Provide the [x, y] coordinate of the cell's center where the given text is located.  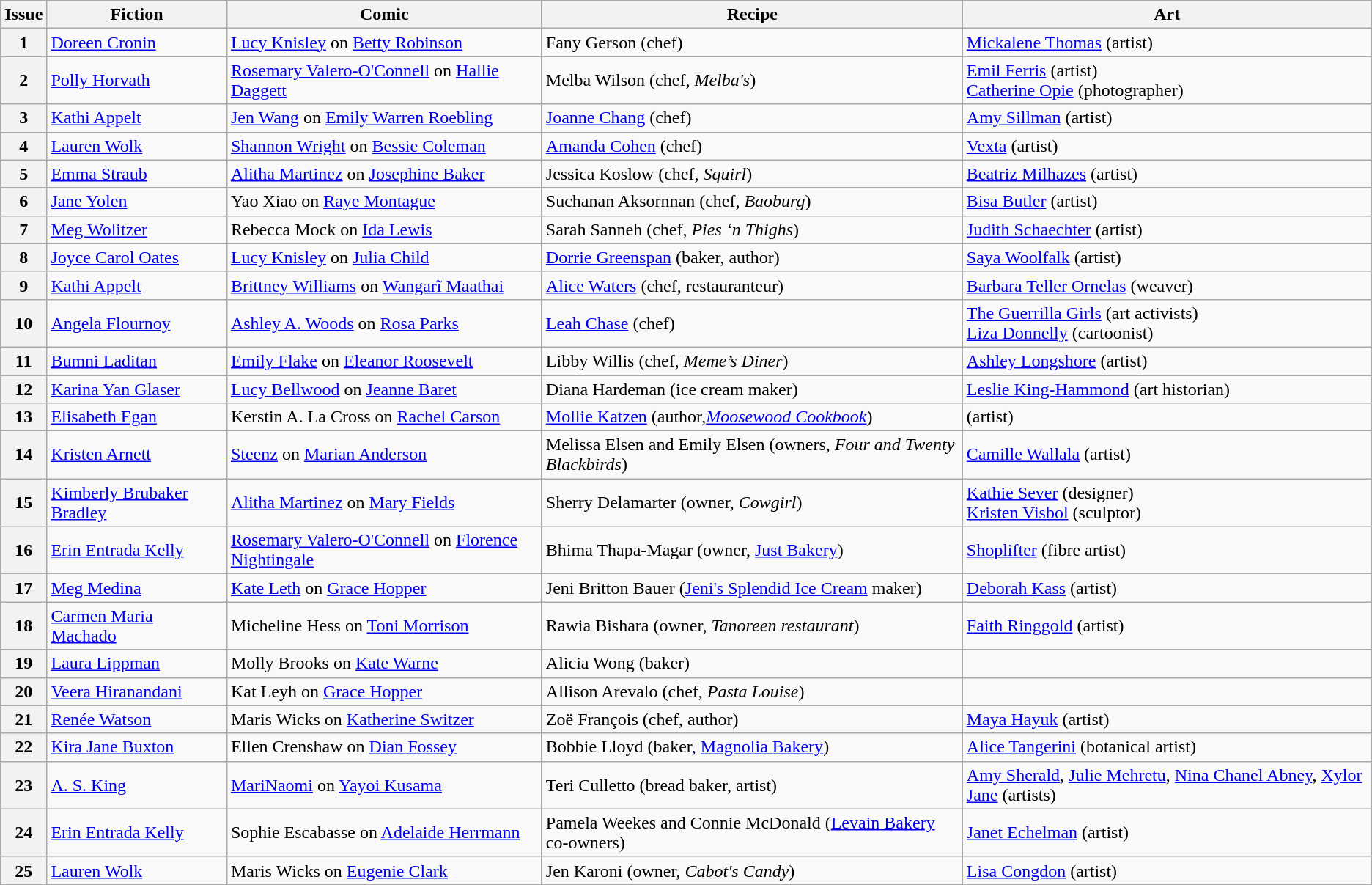
Ashley A. Woods on Rosa Parks [384, 323]
Meg Medina [137, 588]
Kira Jane Buxton [137, 747]
Faith Ringgold (artist) [1167, 626]
Jane Yolen [137, 202]
Art [1167, 15]
Karina Yan Glaser [137, 389]
Barbara Teller Ornelas (weaver) [1167, 285]
Angela Flournoy [137, 323]
14 [23, 455]
Beatriz Milhazes (artist) [1167, 174]
Yao Xiao on Raye Montague [384, 202]
15 [23, 503]
13 [23, 417]
Veera Hiranandani [137, 691]
12 [23, 389]
Rebecca Mock on Ida Lewis [384, 229]
Mollie Katzen (author,Moosewood Cookbook) [752, 417]
Maris Wicks on Katherine Switzer [384, 719]
Pamela Weekes and Connie McDonald (Levain Bakery co-owners) [752, 833]
Jen Wang on Emily Warren Roebling [384, 118]
Jen Karoni (owner, Cabot's Candy) [752, 870]
Joyce Carol Oates [137, 257]
Dorrie Greenspan (baker, author) [752, 257]
Lucy Knisley on Julia Child [384, 257]
Kate Leth on Grace Hopper [384, 588]
7 [23, 229]
The Guerrilla Girls (art activists) Liza Donnelly (cartoonist) [1167, 323]
Sarah Sanneh (chef, Pies ‘n Thighs) [752, 229]
19 [23, 664]
9 [23, 285]
Diana Hardeman (ice cream maker) [752, 389]
Renée Watson [137, 719]
Polly Horvath [137, 81]
Amanda Cohen (chef) [752, 146]
Alice Tangerini (botanical artist) [1167, 747]
25 [23, 870]
Rawia Bishara (owner, Tanoreen restaurant) [752, 626]
Ashley Longshore (artist) [1167, 361]
Shannon Wright on Bessie Coleman [384, 146]
A. S. King [137, 785]
Saya Woolfalk (artist) [1167, 257]
16 [23, 550]
2 [23, 81]
Emily Flake on Eleanor Roosevelt [384, 361]
21 [23, 719]
Leah Chase (chef) [752, 323]
Kerstin A. La Cross on Rachel Carson [384, 417]
Melba Wilson (chef, Melba's) [752, 81]
Molly Brooks on Kate Warne [384, 664]
Amy Sherald, Julie Mehretu, Nina Chanel Abney, Xylor Jane (artists) [1167, 785]
1 [23, 43]
6 [23, 202]
17 [23, 588]
Alitha Martinez on Josephine Baker [384, 174]
Alitha Martinez on Mary Fields [384, 503]
Kimberly Brubaker Bradley [137, 503]
Bobbie Lloyd (baker, Magnolia Bakery) [752, 747]
Melissa Elsen and Emily Elsen (owners, Four and Twenty Blackbirds) [752, 455]
Issue [23, 15]
Bumni Laditan [137, 361]
Judith Schaechter (artist) [1167, 229]
Laura Lippman [137, 664]
20 [23, 691]
Steenz on Marian Anderson [384, 455]
Shoplifter (fibre artist) [1167, 550]
23 [23, 785]
Carmen Maria Machado [137, 626]
4 [23, 146]
24 [23, 833]
Maris Wicks on Eugenie Clark [384, 870]
Emma Straub [137, 174]
Jeni Britton Bauer (Jeni's Splendid Ice Cream maker) [752, 588]
Doreen Cronin [137, 43]
Kat Leyh on Grace Hopper [384, 691]
Rosemary Valero-O'Connell on Florence Nightingale [384, 550]
Lisa Congdon (artist) [1167, 870]
MariNaomi on Yayoi Kusama [384, 785]
Emil Ferris (artist)Catherine Opie (photographer) [1167, 81]
Lucy Knisley on Betty Robinson [384, 43]
Jessica Koslow (chef, Squirl) [752, 174]
Kathie Sever (designer) Kristen Visbol (sculptor) [1167, 503]
Joanne Chang (chef) [752, 118]
Micheline Hess on Toni Morrison [384, 626]
Maya Hayuk (artist) [1167, 719]
Elisabeth Egan [137, 417]
Lucy Bellwood on Jeanne Baret [384, 389]
Deborah Kass (artist) [1167, 588]
(artist) [1167, 417]
Sophie Escabasse on Adelaide Herrmann [384, 833]
Meg Wolitzer [137, 229]
Bhima Thapa-Magar (owner, Just Bakery) [752, 550]
Kristen Arnett [137, 455]
Alice Waters (chef, restauranteur) [752, 285]
8 [23, 257]
11 [23, 361]
Brittney Williams on Wangarĩ Maathai [384, 285]
3 [23, 118]
Fany Gerson (chef) [752, 43]
Amy Sillman (artist) [1167, 118]
Recipe [752, 15]
Zoë François (chef, author) [752, 719]
Libby Willis (chef, Meme’s Diner) [752, 361]
18 [23, 626]
Teri Culletto (bread baker, artist) [752, 785]
Fiction [137, 15]
Leslie King-Hammond (art historian) [1167, 389]
Mickalene Thomas (artist) [1167, 43]
Allison Arevalo (chef, Pasta Louise) [752, 691]
22 [23, 747]
Bisa Butler (artist) [1167, 202]
Sherry Delamarter (owner, Cowgirl) [752, 503]
Vexta (artist) [1167, 146]
Camille Wallala (artist) [1167, 455]
5 [23, 174]
Ellen Crenshaw on Dian Fossey [384, 747]
Comic [384, 15]
Suchanan Aksornnan (chef, Baoburg) [752, 202]
Rosemary Valero-O'Connell on Hallie Daggett [384, 81]
Alicia Wong (baker) [752, 664]
Janet Echelman (artist) [1167, 833]
10 [23, 323]
